Provide the [X, Y] coordinate of the cell's center where the given text is located.  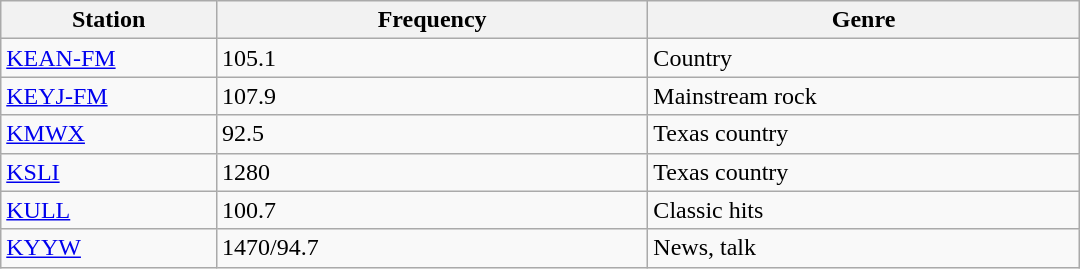
KSLI [109, 172]
KEYJ-FM [109, 96]
Frequency [432, 20]
Classic hits [864, 210]
1280 [432, 172]
News, talk [864, 248]
Station [109, 20]
KYYW [109, 248]
100.7 [432, 210]
Mainstream rock [864, 96]
105.1 [432, 58]
1470/94.7 [432, 248]
KULL [109, 210]
92.5 [432, 134]
Country [864, 58]
KEAN-FM [109, 58]
Genre [864, 20]
107.9 [432, 96]
KMWX [109, 134]
